Search for the cell housing the specified text and yield its [X, Y] center coordinate. 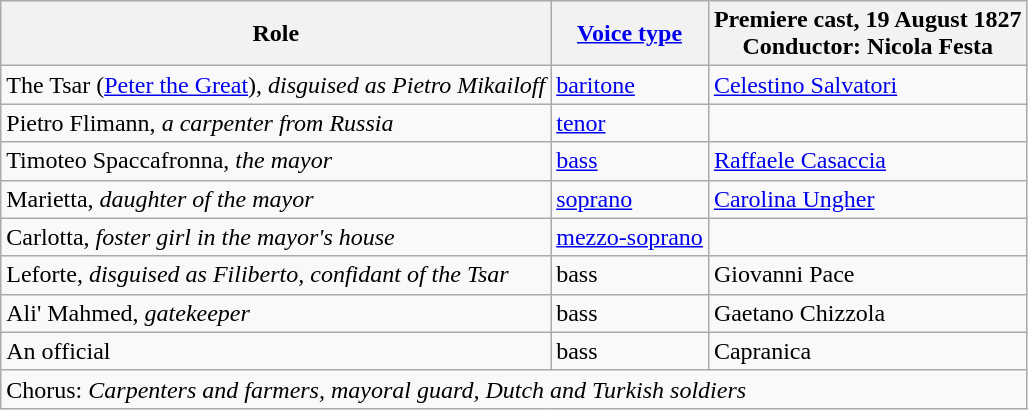
Premiere cast, 19 August 1827Conductor: Nicola Festa [868, 34]
Gaetano Chizzola [868, 313]
Ali' Mahmed, gatekeeper [276, 313]
Celestino Salvatori [868, 85]
soprano [630, 199]
Role [276, 34]
Giovanni Pace [868, 275]
Pietro Flimann, a carpenter from Russia [276, 123]
mezzo-soprano [630, 237]
Raffaele Casaccia [868, 161]
tenor [630, 123]
The Tsar (Peter the Great), disguised as Pietro Mikailoff [276, 85]
An official [276, 351]
Voice type [630, 34]
Carolina Ungher [868, 199]
baritone [630, 85]
Leforte, disguised as Filiberto, confidant of the Tsar [276, 275]
Chorus: Carpenters and farmers, mayoral guard, Dutch and Turkish soldiers [514, 389]
Marietta, daughter of the mayor [276, 199]
Carlotta, foster girl in the mayor's house [276, 237]
Timoteo Spaccafronna, the mayor [276, 161]
Capranica [868, 351]
